Return (X, Y) of the center of cell containing provided text 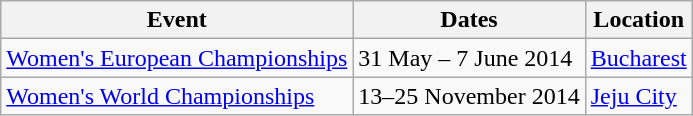
Women's European Championships (177, 58)
31 May – 7 June 2014 (469, 58)
Bucharest (638, 58)
Dates (469, 20)
Jeju City (638, 96)
13–25 November 2014 (469, 96)
Event (177, 20)
Women's World Championships (177, 96)
Location (638, 20)
